Return (x, y) of the center of cell containing provided text 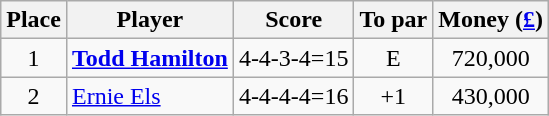
+1 (394, 96)
Place (34, 20)
Money (£) (491, 20)
Todd Hamilton (150, 58)
720,000 (491, 58)
430,000 (491, 96)
To par (394, 20)
4-4-4-4=16 (294, 96)
2 (34, 96)
Player (150, 20)
1 (34, 58)
4-4-3-4=15 (294, 58)
E (394, 58)
Score (294, 20)
Ernie Els (150, 96)
